Locate the cell with the specified text and output its [X, Y] center coordinate. 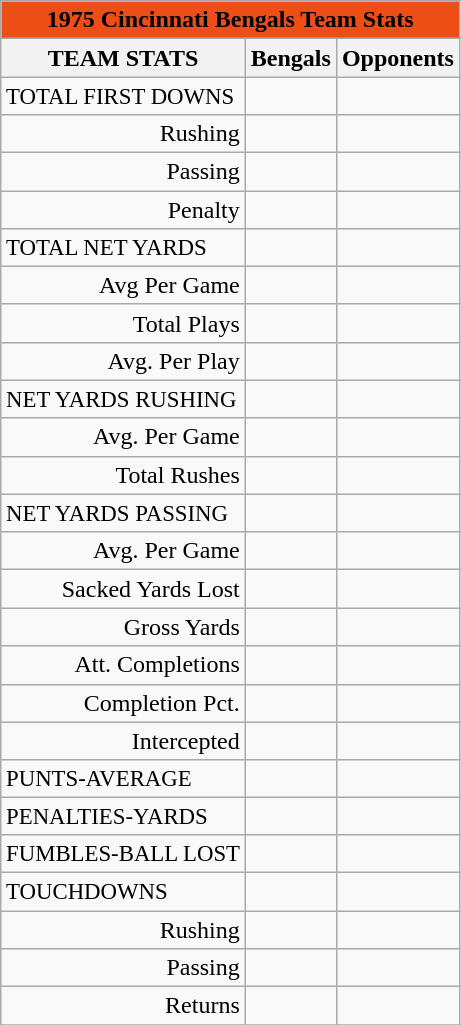
NET YARDS PASSING [124, 513]
Avg. Per Play [124, 361]
Sacked Yards Lost [124, 589]
PUNTS-AVERAGE [124, 779]
Avg Per Game [124, 285]
NET YARDS RUSHING [124, 399]
Bengals [290, 58]
1975 Cincinnati Bengals Team Stats [230, 20]
TOUCHDOWNS [124, 892]
Completion Pct. [124, 703]
Total Rushes [124, 475]
Att. Completions [124, 665]
Penalty [124, 210]
FUMBLES-BALL LOST [124, 854]
Intercepted [124, 741]
TOTAL FIRST DOWNS [124, 96]
PENALTIES-YARDS [124, 817]
TEAM STATS [124, 58]
Opponents [398, 58]
TOTAL NET YARDS [124, 248]
Returns [124, 1006]
Total Plays [124, 323]
Gross Yards [124, 627]
